Find where the given text appears and provide that cell's center as [X, Y] coordinate. 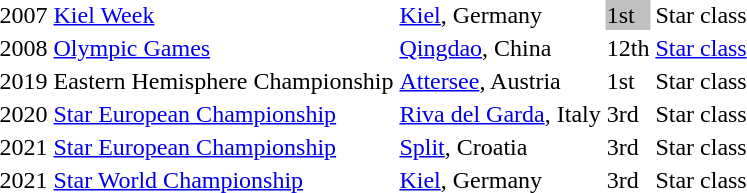
Kiel Week [224, 15]
Attersee, Austria [500, 81]
Riva del Garda, Italy [500, 114]
12th [628, 48]
Qingdao, China [500, 48]
Olympic Games [224, 48]
Kiel, Germany [500, 15]
Eastern Hemisphere Championship [224, 81]
Split, Croatia [500, 147]
